Find where the given text appears and provide that cell's center as (x, y) coordinate. 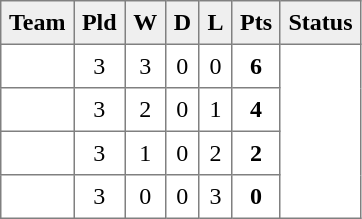
W (145, 23)
D (182, 23)
Pts (256, 23)
Status (320, 23)
6 (256, 66)
Pld (100, 23)
L (216, 23)
4 (256, 110)
Team (38, 23)
